Pinpoint the cell where the given text exists, returning its (X, Y) midpoint coordinate. 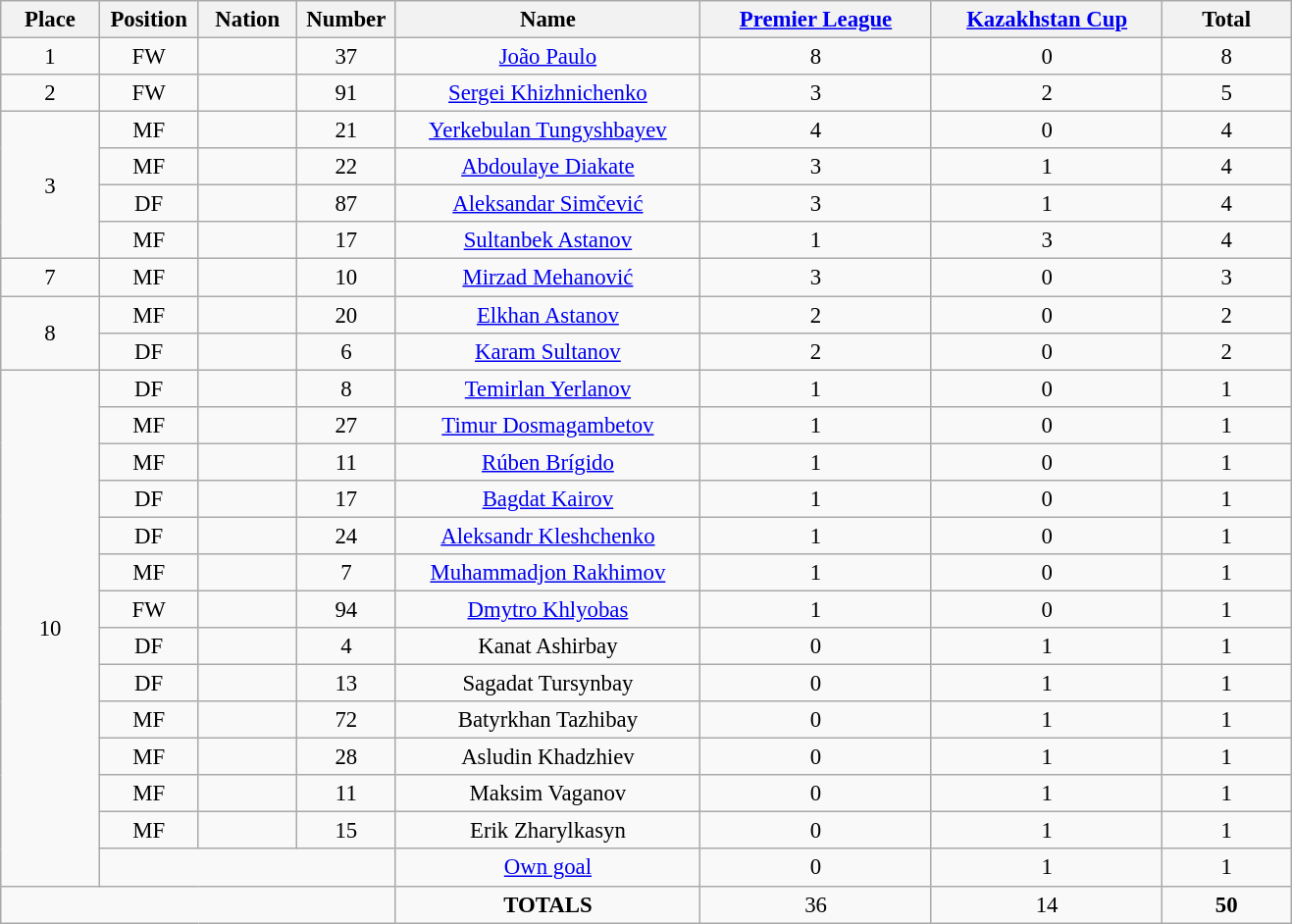
Timur Dosmagambetov (547, 425)
Yerkebulan Tungyshbayev (547, 130)
87 (347, 204)
15 (347, 831)
Sultanbek Astanov (547, 240)
6 (347, 351)
Place (51, 20)
21 (347, 130)
Muhammadjon Rakhimov (547, 573)
24 (347, 536)
94 (347, 609)
14 (1047, 904)
22 (347, 167)
5 (1226, 93)
Aleksandar Simčević (547, 204)
Sagadat Tursynbay (547, 684)
Erik Zharylkasyn (547, 831)
Temirlan Yerlanov (547, 388)
Number (347, 20)
Nation (247, 20)
Abdoulaye Diakate (547, 167)
91 (347, 93)
Bagdat Kairov (547, 499)
Elkhan Astanov (547, 315)
Asludin Khadzhiev (547, 757)
Maksim Vaganov (547, 794)
Position (149, 20)
Total (1226, 20)
Rúben Brígido (547, 462)
Own goal (547, 868)
Sergei Khizhnichenko (547, 93)
Name (547, 20)
Kazakhstan Cup (1047, 20)
Karam Sultanov (547, 351)
Premier League (816, 20)
Kanat Ashirbay (547, 646)
50 (1226, 904)
36 (816, 904)
TOTALS (547, 904)
37 (347, 57)
28 (347, 757)
Mirzad Mehanović (547, 278)
Aleksandr Kleshchenko (547, 536)
27 (347, 425)
Dmytro Khlyobas (547, 609)
Batyrkhan Tazhibay (547, 720)
João Paulo (547, 57)
13 (347, 684)
20 (347, 315)
72 (347, 720)
